Return the [x, y] coordinate for the center point of the cell that contains the specified text.  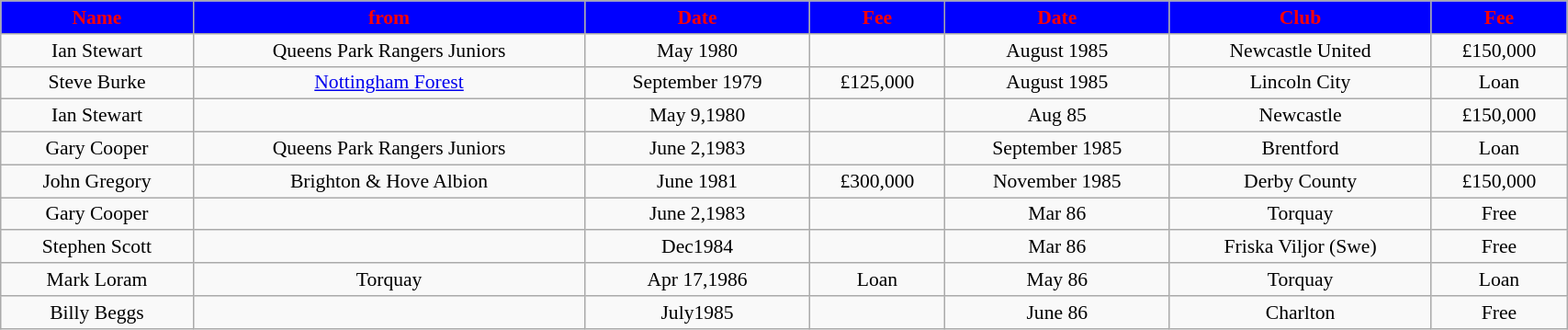
Charlton [1301, 313]
September 1985 [1057, 149]
Lincoln City [1301, 83]
May 86 [1057, 279]
June 86 [1057, 313]
Derby County [1301, 181]
Steve Burke [97, 83]
Brighton & Hove Albion [389, 181]
Brentford [1301, 149]
September 1979 [697, 83]
Aug 85 [1057, 116]
£125,000 [876, 83]
Nottingham Forest [389, 83]
Billy Beggs [97, 313]
Friska Viljor (Swe) [1301, 247]
John Gregory [97, 181]
Club [1301, 17]
Newcastle [1301, 116]
Name [97, 17]
June 1981 [697, 181]
July1985 [697, 313]
May 9,1980 [697, 116]
Apr 17,1986 [697, 279]
Dec1984 [697, 247]
from [389, 17]
Newcastle United [1301, 51]
Stephen Scott [97, 247]
November 1985 [1057, 181]
May 1980 [697, 51]
£300,000 [876, 181]
Mark Loram [97, 279]
